Identify which cell holds the provided text, then report its (X, Y) central coordinate. 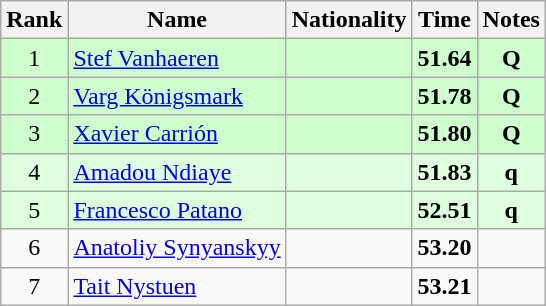
Amadou Ndiaye (177, 172)
4 (34, 172)
51.80 (444, 134)
53.20 (444, 248)
Varg Königsmark (177, 96)
7 (34, 286)
Stef Vanhaeren (177, 58)
51.83 (444, 172)
Name (177, 20)
51.64 (444, 58)
Anatoliy Synyanskyy (177, 248)
Time (444, 20)
Xavier Carrión (177, 134)
51.78 (444, 96)
Tait Nystuen (177, 286)
3 (34, 134)
2 (34, 96)
52.51 (444, 210)
1 (34, 58)
Nationality (349, 20)
5 (34, 210)
Francesco Patano (177, 210)
53.21 (444, 286)
6 (34, 248)
Notes (511, 20)
Rank (34, 20)
